From the cell containing the given text, extract its center point as (X, Y) coordinate. 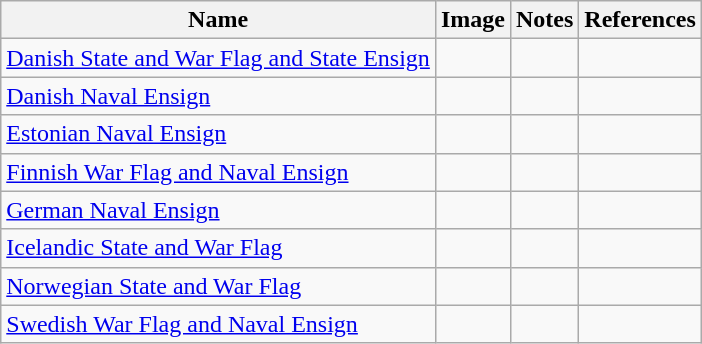
Icelandic State and War Flag (218, 248)
Norwegian State and War Flag (218, 286)
Name (218, 20)
Danish State and War Flag and State Ensign (218, 58)
Image (472, 20)
References (640, 20)
Notes (544, 20)
Finnish War Flag and Naval Ensign (218, 172)
Estonian Naval Ensign (218, 134)
German Naval Ensign (218, 210)
Swedish War Flag and Naval Ensign (218, 324)
Danish Naval Ensign (218, 96)
